Detect which cell encompasses the target text, then output its [x, y] center coordinate. 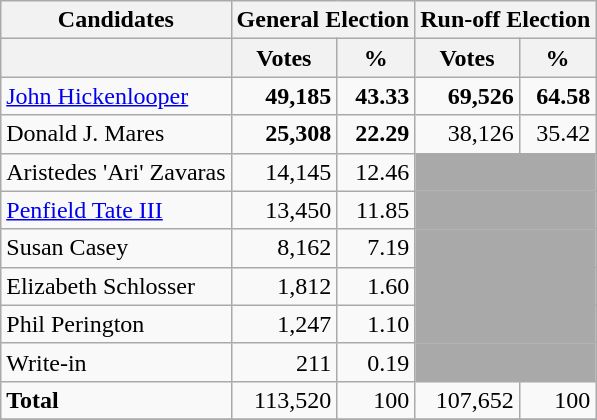
Susan Casey [116, 248]
1,812 [284, 286]
1,247 [284, 324]
0.19 [376, 362]
1.10 [376, 324]
Donald J. Mares [116, 134]
38,126 [468, 134]
Run-off Election [506, 20]
49,185 [284, 96]
Aristedes 'Ari' Zavaras [116, 172]
211 [284, 362]
13,450 [284, 210]
Elizabeth Schlosser [116, 286]
Total [116, 400]
43.33 [376, 96]
1.60 [376, 286]
Write-in [116, 362]
11.85 [376, 210]
General Election [323, 20]
22.29 [376, 134]
8,162 [284, 248]
64.58 [557, 96]
7.19 [376, 248]
Penfield Tate III [116, 210]
107,652 [468, 400]
69,526 [468, 96]
Candidates [116, 20]
12.46 [376, 172]
14,145 [284, 172]
113,520 [284, 400]
25,308 [284, 134]
John Hickenlooper [116, 96]
35.42 [557, 134]
Phil Perington [116, 324]
